Identify which cell holds the provided text, then report its (X, Y) central coordinate. 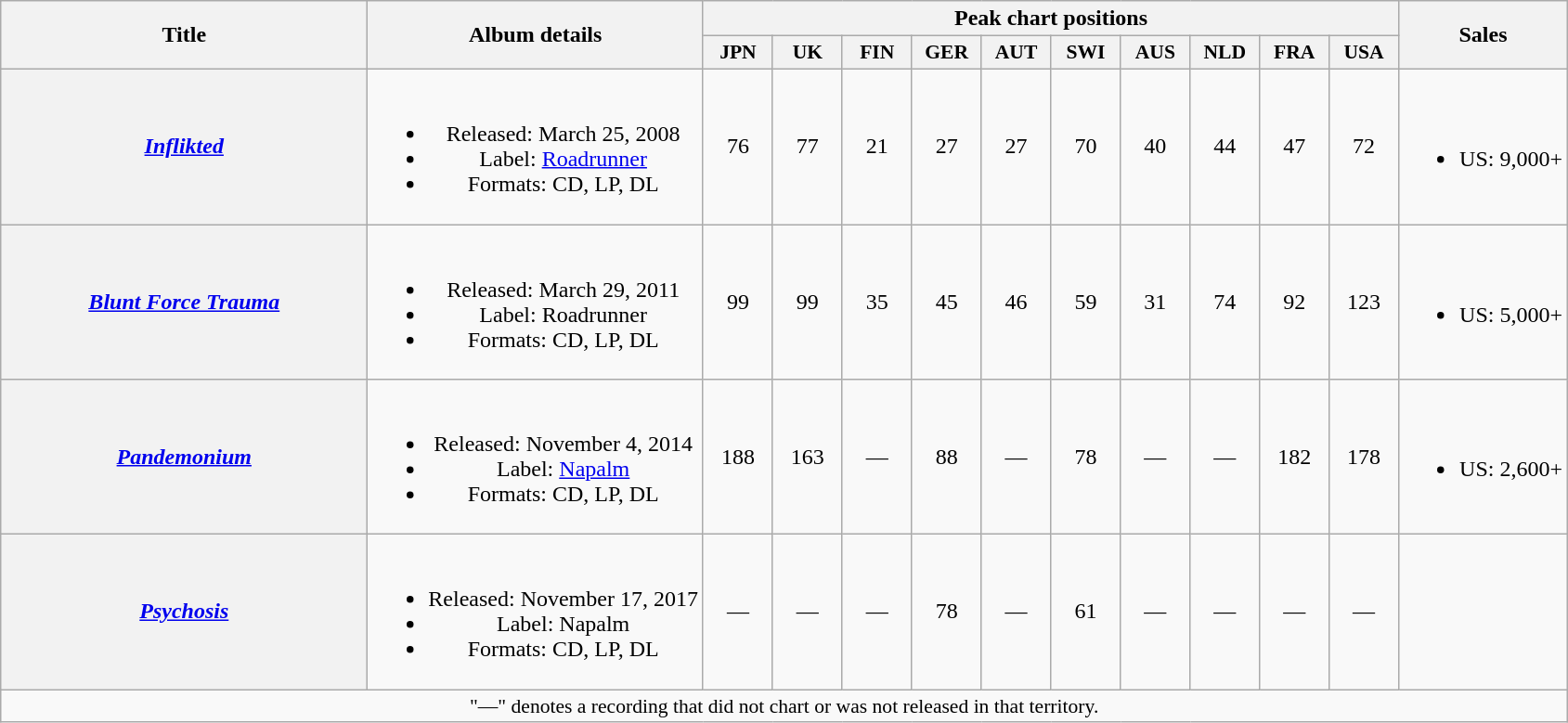
Pandemonium (184, 457)
SWI (1086, 53)
44 (1225, 147)
Psychosis (184, 613)
Released: November 17, 2017Label: NapalmFormats: CD, LP, DL (536, 613)
Inflikted (184, 147)
Released: March 29, 2011Label: RoadrunnerFormats: CD, LP, DL (536, 303)
92 (1294, 303)
Blunt Force Trauma (184, 303)
Released: March 25, 2008Label: RoadrunnerFormats: CD, LP, DL (536, 147)
UK (808, 53)
JPN (737, 53)
US: 5,000+ (1484, 303)
Peak chart positions (1051, 19)
NLD (1225, 53)
US: 2,600+ (1484, 457)
GER (947, 53)
74 (1225, 303)
72 (1365, 147)
178 (1365, 457)
21 (876, 147)
Released: November 4, 2014Label: NapalmFormats: CD, LP, DL (536, 457)
76 (737, 147)
AUS (1155, 53)
40 (1155, 147)
FIN (876, 53)
70 (1086, 147)
Sales (1484, 35)
88 (947, 457)
182 (1294, 457)
35 (876, 303)
163 (808, 457)
188 (737, 457)
77 (808, 147)
31 (1155, 303)
61 (1086, 613)
59 (1086, 303)
FRA (1294, 53)
Title (184, 35)
USA (1365, 53)
AUT (1016, 53)
46 (1016, 303)
Album details (536, 35)
45 (947, 303)
"—" denotes a recording that did not chart or was not released in that territory. (784, 706)
123 (1365, 303)
47 (1294, 147)
US: 9,000+ (1484, 147)
